Identify which cell holds the provided text, then report its (X, Y) central coordinate. 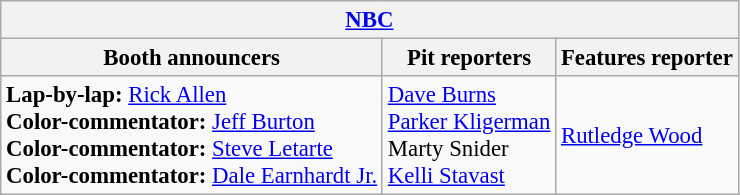
Booth announcers (192, 58)
Lap-by-lap: Rick AllenColor-commentator: Jeff BurtonColor-commentator: Steve LetarteColor-commentator: Dale Earnhardt Jr. (192, 136)
NBC (370, 20)
Rutledge Wood (647, 136)
Pit reporters (468, 58)
Features reporter (647, 58)
Dave BurnsParker KligermanMarty SniderKelli Stavast (468, 136)
